For the text-containing cell, return its midpoint in [X, Y] coordinate format. 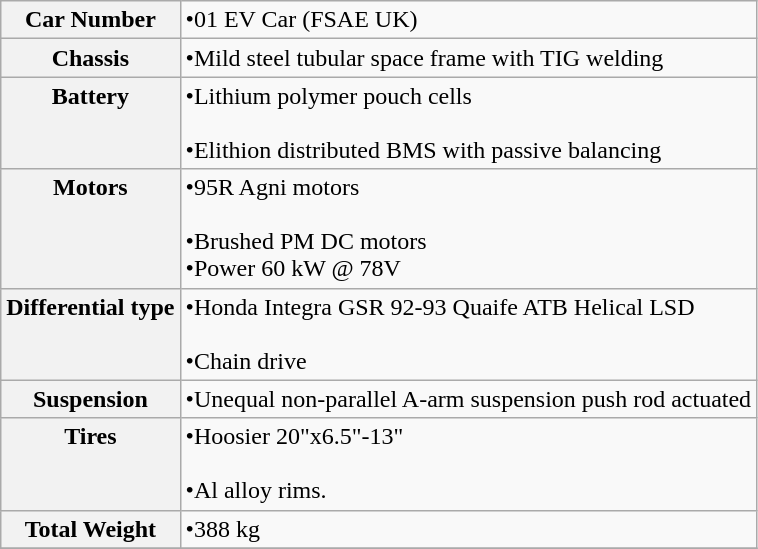
Tires [90, 464]
•Honda Integra GSR 92-93 Quaife ATB Helical LSD•Chain drive [468, 334]
•95R Agni motors•Brushed PM DC motors •Power 60 kW @ 78V [468, 228]
Car Number [90, 20]
Suspension [90, 399]
Total Weight [90, 529]
•Hoosier 20"x6.5"-13"•Al alloy rims. [468, 464]
•Lithium polymer pouch cells•Elithion distributed BMS with passive balancing [468, 123]
•01 EV Car (FSAE UK) [468, 20]
•Mild steel tubular space frame with TIG welding [468, 58]
Motors [90, 228]
Differential type [90, 334]
Chassis [90, 58]
•Unequal non-parallel A-arm suspension push rod actuated [468, 399]
•388 kg [468, 529]
Battery [90, 123]
